Extract the (X, Y) coordinate from the center of the cell holding the provided text.  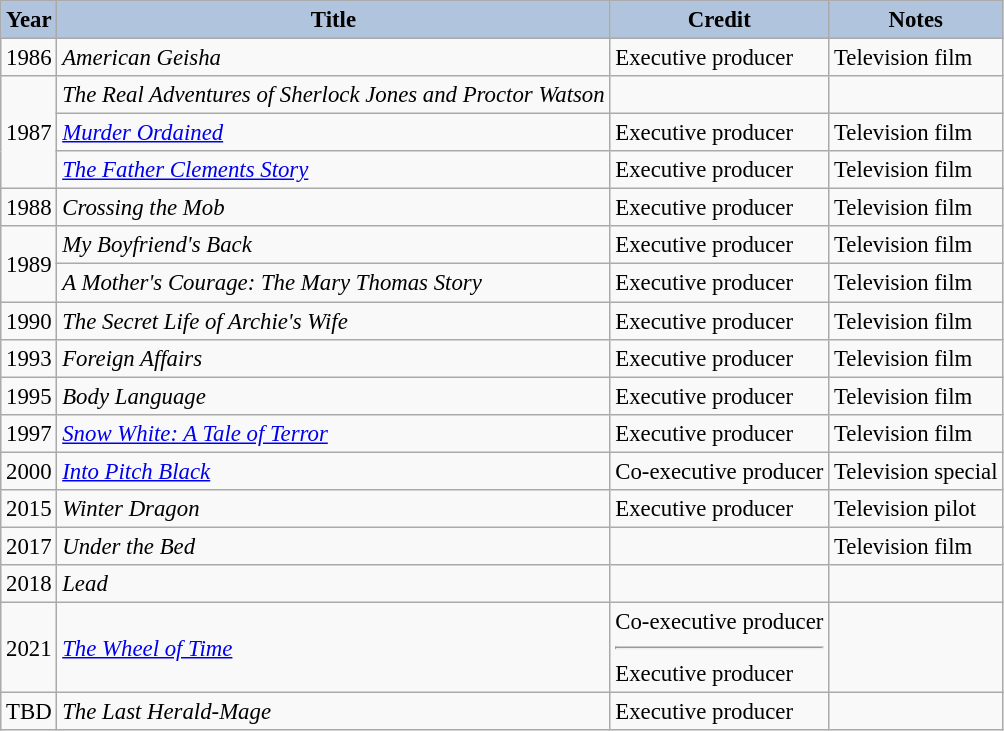
1995 (29, 396)
The Wheel of Time (334, 647)
The Secret Life of Archie's Wife (334, 321)
Lead (334, 584)
1987 (29, 132)
TBD (29, 712)
1990 (29, 321)
Year (29, 20)
2018 (29, 584)
2017 (29, 546)
1997 (29, 433)
Notes (916, 20)
1986 (29, 58)
Television pilot (916, 509)
American Geisha (334, 58)
1988 (29, 208)
Murder Ordained (334, 133)
Television special (916, 471)
The Last Herald-Mage (334, 712)
Crossing the Mob (334, 208)
Credit (720, 20)
Under the Bed (334, 546)
The Real Adventures of Sherlock Jones and Proctor Watson (334, 95)
Winter Dragon (334, 509)
1993 (29, 358)
Co-executive producerExecutive producer (720, 647)
Title (334, 20)
Body Language (334, 396)
Into Pitch Black (334, 471)
Co-executive producer (720, 471)
A Mother's Courage: The Mary Thomas Story (334, 283)
2021 (29, 647)
My Boyfriend's Back (334, 245)
Foreign Affairs (334, 358)
The Father Clements Story (334, 170)
2015 (29, 509)
1989 (29, 264)
2000 (29, 471)
Snow White: A Tale of Terror (334, 433)
